For the text-containing cell, return its midpoint in (X, Y) coordinate format. 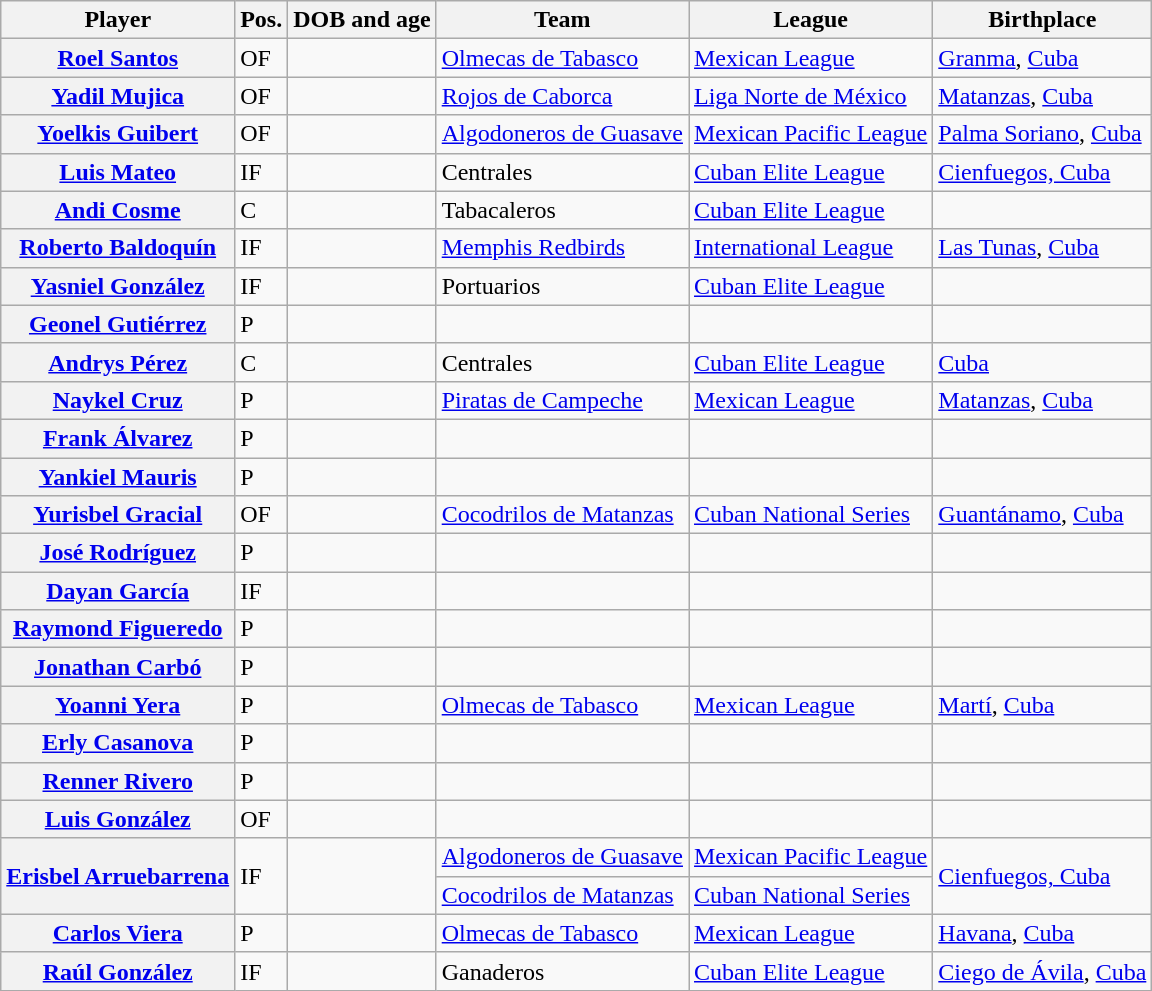
Havana, Cuba (1042, 933)
Roberto Baldoquín (118, 248)
Andrys Pérez (118, 362)
Yasniel González (118, 286)
Raúl González (118, 971)
DOB and age (362, 20)
Piratas de Campeche (562, 400)
Yoanni Yera (118, 705)
Geonel Gutiérrez (118, 324)
Tabacaleros (562, 210)
Yadil Mujica (118, 96)
Birthplace (1042, 20)
Guantánamo, Cuba (1042, 515)
Carlos Viera (118, 933)
Dayan García (118, 591)
Rojos de Caborca (562, 96)
Naykel Cruz (118, 400)
Ganaderos (562, 971)
Memphis Redbirds (562, 248)
Las Tunas, Cuba (1042, 248)
Erly Casanova (118, 743)
Luis Mateo (118, 172)
Jonathan Carbó (118, 667)
Team (562, 20)
Roel Santos (118, 58)
Yankiel Mauris (118, 477)
Ciego de Ávila, Cuba (1042, 971)
Cuba (1042, 362)
Pos. (262, 20)
Renner Rivero (118, 781)
Granma, Cuba (1042, 58)
Player (118, 20)
Frank Álvarez (118, 438)
League (810, 20)
Palma Soriano, Cuba (1042, 134)
Luis González (118, 819)
Raymond Figueredo (118, 629)
Yurisbel Gracial (118, 515)
Liga Norte de México (810, 96)
José Rodríguez (118, 553)
Portuarios (562, 286)
Erisbel Arruebarrena (118, 876)
Andi Cosme (118, 210)
International League (810, 248)
Martí, Cuba (1042, 705)
Yoelkis Guibert (118, 134)
